For the text-containing cell, return its midpoint in (x, y) coordinate format. 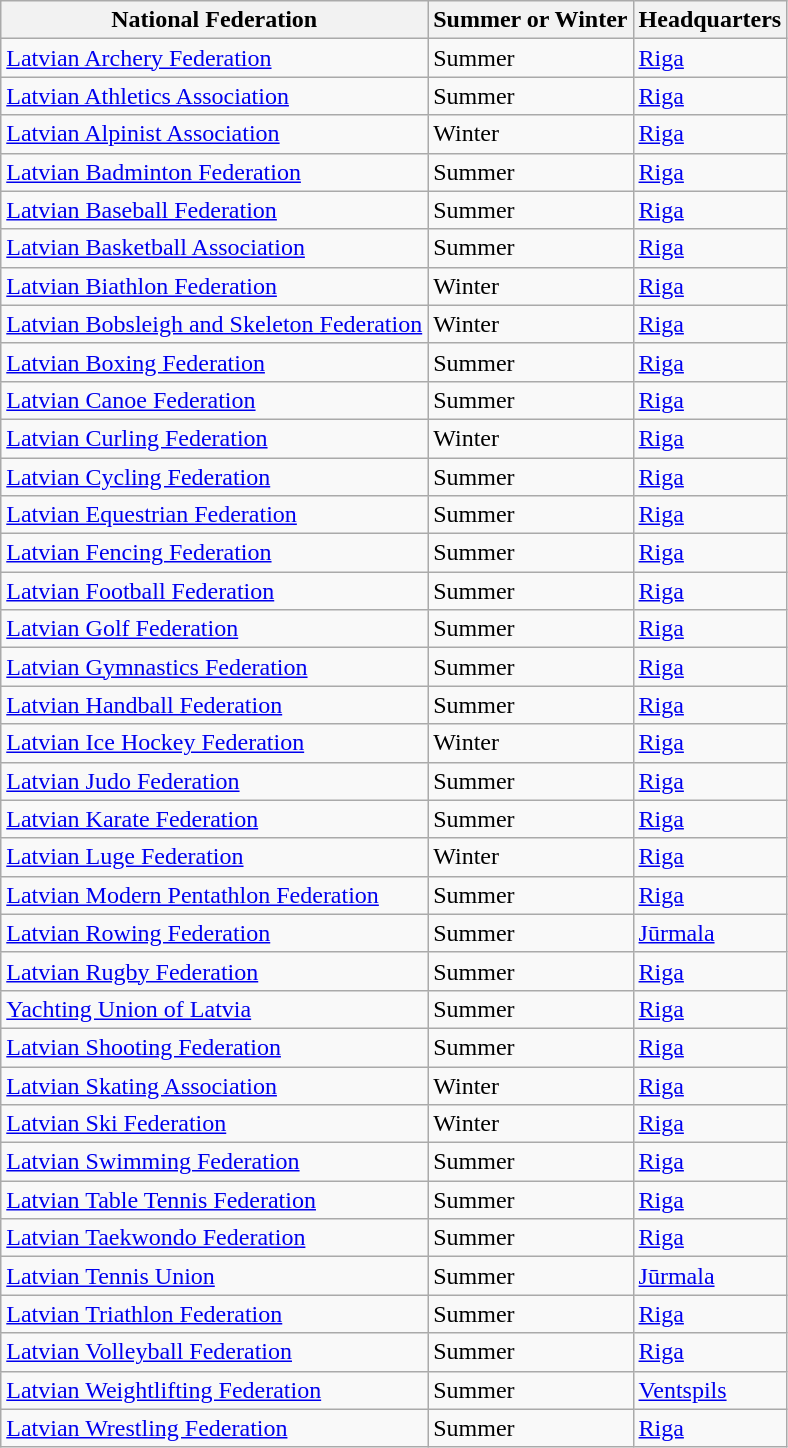
Headquarters (710, 20)
National Federation (214, 20)
Latvian Athletics Association (214, 96)
Latvian Modern Pentathlon Federation (214, 895)
Latvian Weightlifting Federation (214, 1390)
Latvian Tennis Union (214, 1276)
Latvian Karate Federation (214, 819)
Summer or Winter (530, 20)
Latvian Fencing Federation (214, 553)
Latvian Biathlon Federation (214, 286)
Latvian Taekwondo Federation (214, 1238)
Latvian Volleyball Federation (214, 1352)
Latvian Ski Federation (214, 1124)
Yachting Union of Latvia (214, 1009)
Latvian Baseball Federation (214, 210)
Latvian Skating Association (214, 1085)
Latvian Handball Federation (214, 705)
Latvian Canoe Federation (214, 400)
Latvian Gymnastics Federation (214, 667)
Latvian Table Tennis Federation (214, 1200)
Latvian Judo Federation (214, 781)
Latvian Curling Federation (214, 438)
Latvian Golf Federation (214, 629)
Latvian Shooting Federation (214, 1047)
Latvian Rowing Federation (214, 933)
Latvian Swimming Federation (214, 1162)
Latvian Ice Hockey Federation (214, 743)
Latvian Rugby Federation (214, 971)
Latvian Alpinist Association (214, 134)
Latvian Badminton Federation (214, 172)
Latvian Cycling Federation (214, 477)
Latvian Equestrian Federation (214, 515)
Latvian Basketball Association (214, 248)
Latvian Football Federation (214, 591)
Latvian Archery Federation (214, 58)
Latvian Boxing Federation (214, 362)
Latvian Luge Federation (214, 857)
Ventspils (710, 1390)
Latvian Bobsleigh and Skeleton Federation (214, 324)
Latvian Wrestling Federation (214, 1428)
Latvian Triathlon Federation (214, 1314)
